Provide the (x, y) coordinate of the cell's center where the given text is located.  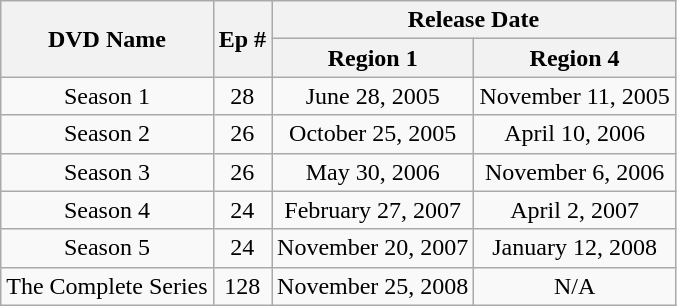
June 28, 2005 (373, 96)
May 30, 2006 (373, 172)
Region 4 (574, 58)
Region 1 (373, 58)
April 10, 2006 (574, 134)
28 (242, 96)
November 11, 2005 (574, 96)
October 25, 2005 (373, 134)
November 6, 2006 (574, 172)
Season 2 (107, 134)
Season 1 (107, 96)
April 2, 2007 (574, 210)
N/A (574, 286)
Season 4 (107, 210)
November 25, 2008 (373, 286)
Season 3 (107, 172)
128 (242, 286)
February 27, 2007 (373, 210)
Release Date (474, 20)
January 12, 2008 (574, 248)
Season 5 (107, 248)
DVD Name (107, 39)
November 20, 2007 (373, 248)
The Complete Series (107, 286)
Ep # (242, 39)
